Pinpoint the cell where the given text exists, returning its [x, y] midpoint coordinate. 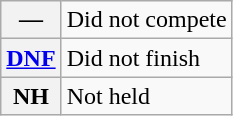
Did not finish [146, 58]
DNF [31, 58]
Not held [146, 96]
— [31, 20]
NH [31, 96]
Did not compete [146, 20]
